Identify which cell holds the provided text, then report its [x, y] central coordinate. 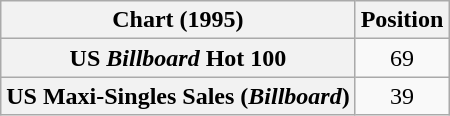
Position [402, 20]
US Billboard Hot 100 [178, 58]
69 [402, 58]
US Maxi-Singles Sales (Billboard) [178, 96]
Chart (1995) [178, 20]
39 [402, 96]
